Identify which cell holds the provided text, then report its (X, Y) central coordinate. 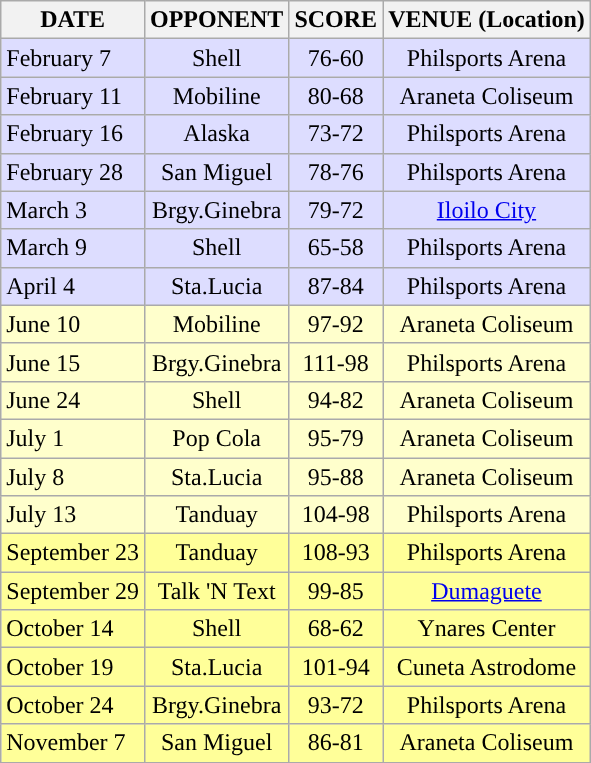
DATE (73, 20)
97-92 (336, 324)
76-60 (336, 58)
March 9 (73, 248)
July 13 (73, 515)
VENUE (Location) (487, 20)
108-93 (336, 553)
April 4 (73, 286)
Cuneta Astrodome (487, 667)
October 14 (73, 629)
95-79 (336, 438)
November 7 (73, 743)
OPPONENT (216, 20)
101-94 (336, 667)
October 19 (73, 667)
February 7 (73, 58)
93-72 (336, 705)
June 15 (73, 362)
September 29 (73, 591)
99-85 (336, 591)
73-72 (336, 134)
95-88 (336, 477)
86-81 (336, 743)
March 3 (73, 210)
Iloilo City (487, 210)
104-98 (336, 515)
SCORE (336, 20)
June 10 (73, 324)
October 24 (73, 705)
78-76 (336, 172)
79-72 (336, 210)
June 24 (73, 400)
68-62 (336, 629)
September 23 (73, 553)
87-84 (336, 286)
February 16 (73, 134)
Talk 'N Text (216, 591)
February 28 (73, 172)
94-82 (336, 400)
111-98 (336, 362)
July 1 (73, 438)
Pop Cola (216, 438)
February 11 (73, 96)
65-58 (336, 248)
80-68 (336, 96)
Ynares Center (487, 629)
Alaska (216, 134)
July 8 (73, 477)
Dumaguete (487, 591)
